Pinpoint the cell where the given text exists, returning its (x, y) midpoint coordinate. 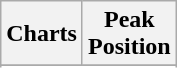
PeakPosition (129, 34)
Charts (42, 34)
